Locate the cell with the specified text and output its [X, Y] center coordinate. 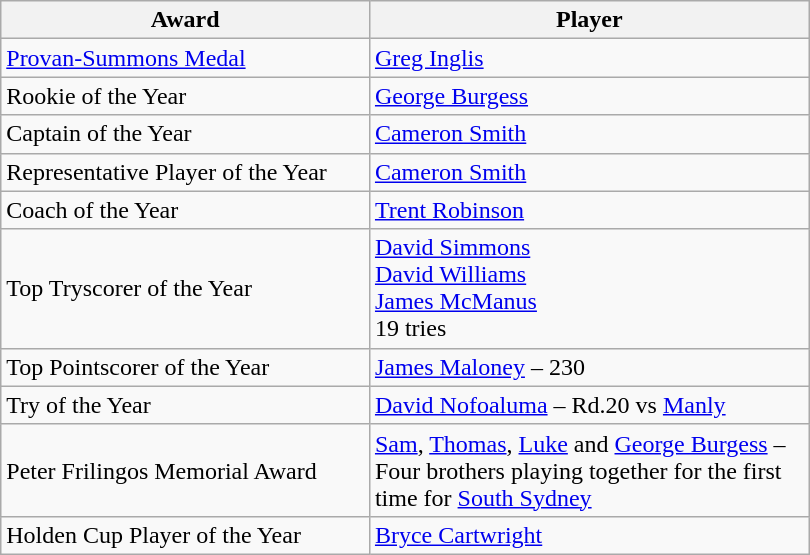
David Nofoaluma – Rd.20 vs Manly [589, 405]
Provan-Summons Medal [186, 58]
James Maloney – 230 [589, 367]
Peter Frilingos Memorial Award [186, 470]
David Simmons David Williams James McManus 19 tries [589, 288]
Bryce Cartwright [589, 535]
Representative Player of the Year [186, 172]
Try of the Year [186, 405]
Rookie of the Year [186, 96]
Holden Cup Player of the Year [186, 535]
Top Pointscorer of the Year [186, 367]
Greg Inglis [589, 58]
Coach of the Year [186, 210]
Player [589, 20]
Captain of the Year [186, 134]
Award [186, 20]
Trent Robinson [589, 210]
George Burgess [589, 96]
Top Tryscorer of the Year [186, 288]
Sam, Thomas, Luke and George Burgess – Four brothers playing together for the first time for South Sydney [589, 470]
